Find where the given text appears and provide that cell's center as [x, y] coordinate. 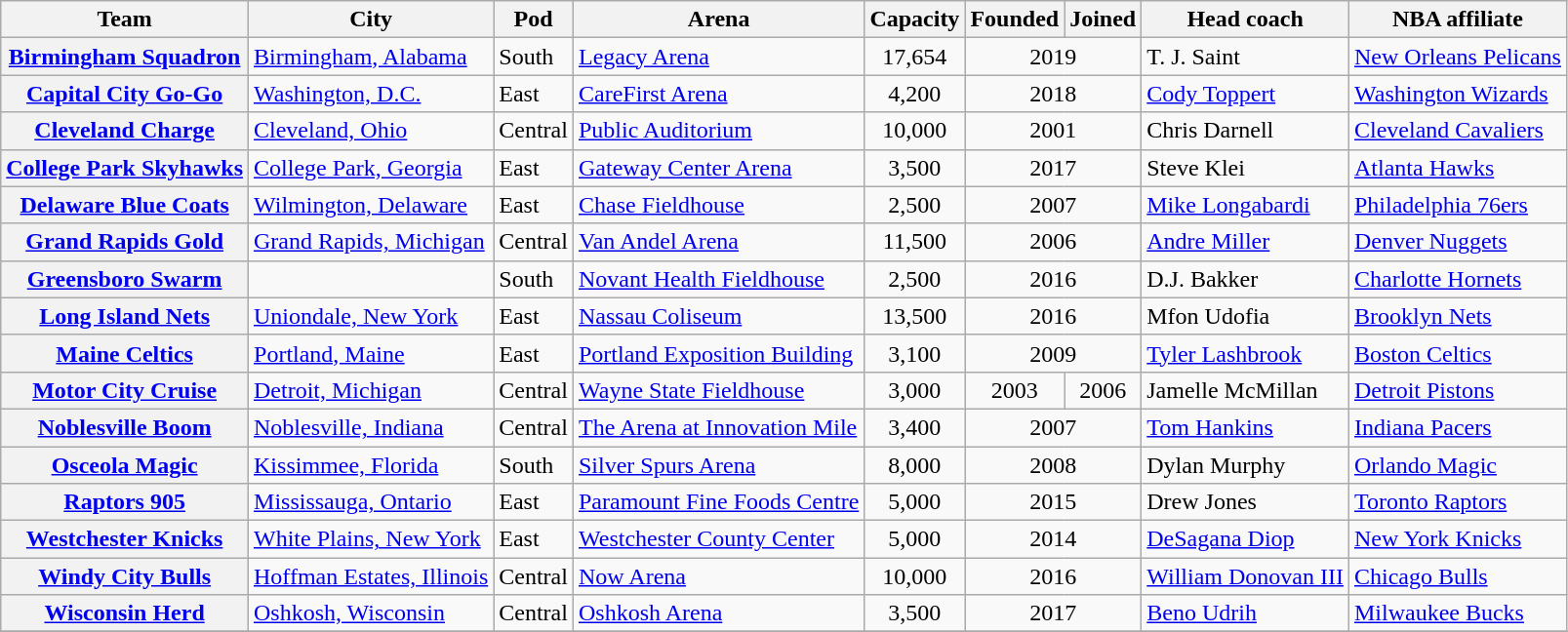
Washington Wizards [1458, 94]
Novant Health Fieldhouse [718, 279]
Wisconsin Herd [125, 613]
Greensboro Swarm [125, 279]
Chris Darnell [1245, 131]
Mississauga, Ontario [371, 502]
Jamelle McMillan [1245, 390]
DeSagana Diop [1245, 539]
Team [125, 20]
Westchester Knicks [125, 539]
College Park Skyhawks [125, 168]
Beno Udrih [1245, 613]
Arena [718, 20]
3,000 [915, 390]
William Donovan III [1245, 576]
Birmingham Squadron [125, 57]
Wayne State Fieldhouse [718, 390]
Osceola Magic [125, 465]
Public Auditorium [718, 131]
Wilmington, Delaware [371, 205]
Grand Rapids, Michigan [371, 242]
Charlotte Hornets [1458, 279]
Portland, Maine [371, 353]
Silver Spurs Arena [718, 465]
Drew Jones [1245, 502]
College Park, Georgia [371, 168]
Detroit Pistons [1458, 390]
CareFirst Arena [718, 94]
Legacy Arena [718, 57]
Dylan Murphy [1245, 465]
Washington, D.C. [371, 94]
Pod [534, 20]
Noblesville, Indiana [371, 427]
Van Andel Arena [718, 242]
Chase Fieldhouse [718, 205]
Detroit, Michigan [371, 390]
Long Island Nets [125, 316]
New Orleans Pelicans [1458, 57]
Orlando Magic [1458, 465]
T. J. Saint [1245, 57]
Milwaukee Bucks [1458, 613]
NBA affiliate [1458, 20]
Noblesville Boom [125, 427]
Toronto Raptors [1458, 502]
Founded [1015, 20]
Windy City Bulls [125, 576]
13,500 [915, 316]
Joined [1103, 20]
D.J. Bakker [1245, 279]
17,654 [915, 57]
2008 [1054, 465]
Motor City Cruise [125, 390]
Paramount Fine Foods Centre [718, 502]
Andre Miller [1245, 242]
Hoffman Estates, Illinois [371, 576]
Boston Celtics [1458, 353]
3,400 [915, 427]
Chicago Bulls [1458, 576]
3,100 [915, 353]
New York Knicks [1458, 539]
Head coach [1245, 20]
2015 [1054, 502]
Mike Longabardi [1245, 205]
Mfon Udofia [1245, 316]
4,200 [915, 94]
2001 [1054, 131]
Oshkosh Arena [718, 613]
Maine Celtics [125, 353]
8,000 [915, 465]
Tom Hankins [1245, 427]
Kissimmee, Florida [371, 465]
Gateway Center Arena [718, 168]
2009 [1054, 353]
Cody Toppert [1245, 94]
Westchester County Center [718, 539]
Grand Rapids Gold [125, 242]
Cleveland Cavaliers [1458, 131]
Delaware Blue Coats [125, 205]
2018 [1054, 94]
11,500 [915, 242]
Birmingham, Alabama [371, 57]
Oshkosh, Wisconsin [371, 613]
Uniondale, New York [371, 316]
Capacity [915, 20]
City [371, 20]
Capital City Go-Go [125, 94]
The Arena at Innovation Mile [718, 427]
Tyler Lashbrook [1245, 353]
Philadelphia 76ers [1458, 205]
Portland Exposition Building [718, 353]
2014 [1054, 539]
Cleveland, Ohio [371, 131]
Now Arena [718, 576]
Nassau Coliseum [718, 316]
Atlanta Hawks [1458, 168]
Cleveland Charge [125, 131]
Steve Klei [1245, 168]
2003 [1015, 390]
Raptors 905 [125, 502]
Denver Nuggets [1458, 242]
Indiana Pacers [1458, 427]
2019 [1054, 57]
White Plains, New York [371, 539]
Brooklyn Nets [1458, 316]
